Output the [X, Y] coordinate of the center of the cell containing the given text.  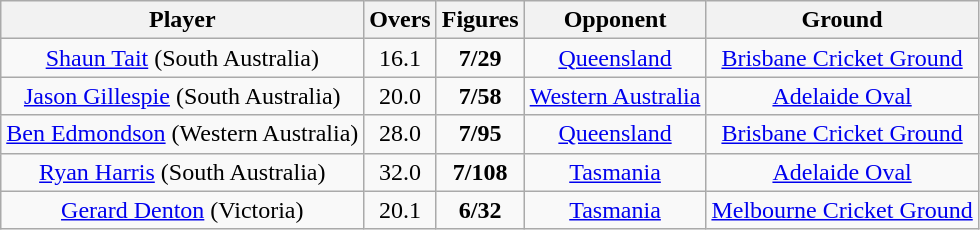
20.0 [400, 96]
Player [182, 20]
Western Australia [615, 96]
Ben Edmondson (Western Australia) [182, 134]
Overs [400, 20]
7/29 [480, 58]
20.1 [400, 210]
Jason Gillespie (South Australia) [182, 96]
Ground [842, 20]
7/95 [480, 134]
16.1 [400, 58]
6/32 [480, 210]
28.0 [400, 134]
Figures [480, 20]
Opponent [615, 20]
Shaun Tait (South Australia) [182, 58]
Gerard Denton (Victoria) [182, 210]
Melbourne Cricket Ground [842, 210]
Ryan Harris (South Australia) [182, 172]
32.0 [400, 172]
7/58 [480, 96]
7/108 [480, 172]
